Identify which cell holds the provided text, then report its [x, y] central coordinate. 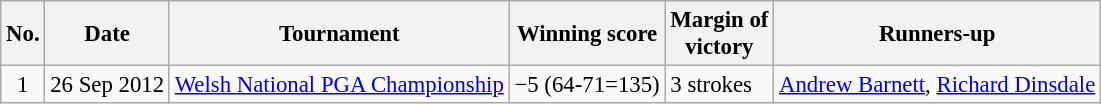
Tournament [339, 34]
Date [107, 34]
Winning score [587, 34]
Margin ofvictory [720, 34]
Andrew Barnett, Richard Dinsdale [938, 85]
No. [23, 34]
−5 (64-71=135) [587, 85]
Welsh National PGA Championship [339, 85]
3 strokes [720, 85]
26 Sep 2012 [107, 85]
Runners-up [938, 34]
1 [23, 85]
